For the text-containing cell, return its midpoint in [X, Y] coordinate format. 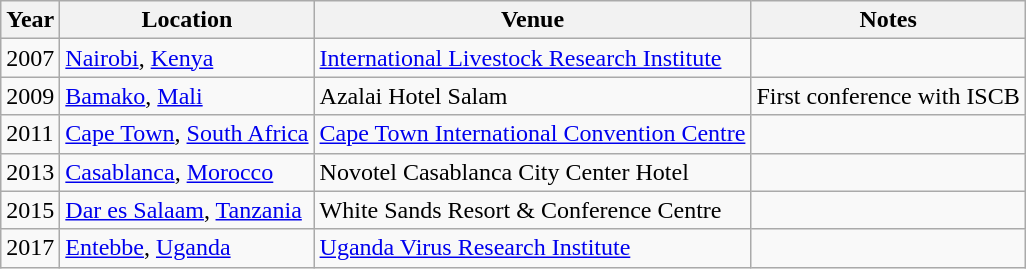
Cape Town International Convention Centre [532, 134]
Nairobi, Kenya [187, 58]
Casablanca, Morocco [187, 172]
International Livestock Research Institute [532, 58]
Venue [532, 20]
2017 [30, 248]
Notes [888, 20]
2011 [30, 134]
Location [187, 20]
2015 [30, 210]
Bamako, Mali [187, 96]
Year [30, 20]
Dar es Salaam, Tanzania [187, 210]
First conference with ISCB [888, 96]
2009 [30, 96]
Entebbe, Uganda [187, 248]
Novotel Casablanca City Center Hotel [532, 172]
Azalai Hotel Salam [532, 96]
Uganda Virus Research Institute [532, 248]
Cape Town, South Africa [187, 134]
2013 [30, 172]
White Sands Resort & Conference Centre [532, 210]
2007 [30, 58]
